Detect which cell encompasses the target text, then output its [x, y] center coordinate. 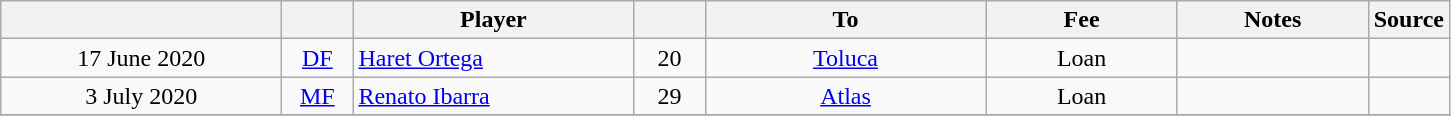
Toluca [846, 58]
17 June 2020 [142, 58]
Fee [1082, 20]
To [846, 20]
MF [318, 96]
29 [670, 96]
Haret Ortega [494, 58]
Atlas [846, 96]
Renato Ibarra [494, 96]
Notes [1272, 20]
20 [670, 58]
Source [1408, 20]
Player [494, 20]
DF [318, 58]
3 July 2020 [142, 96]
